Determine the [X, Y] coordinate at the center of the cell enclosing the given text.  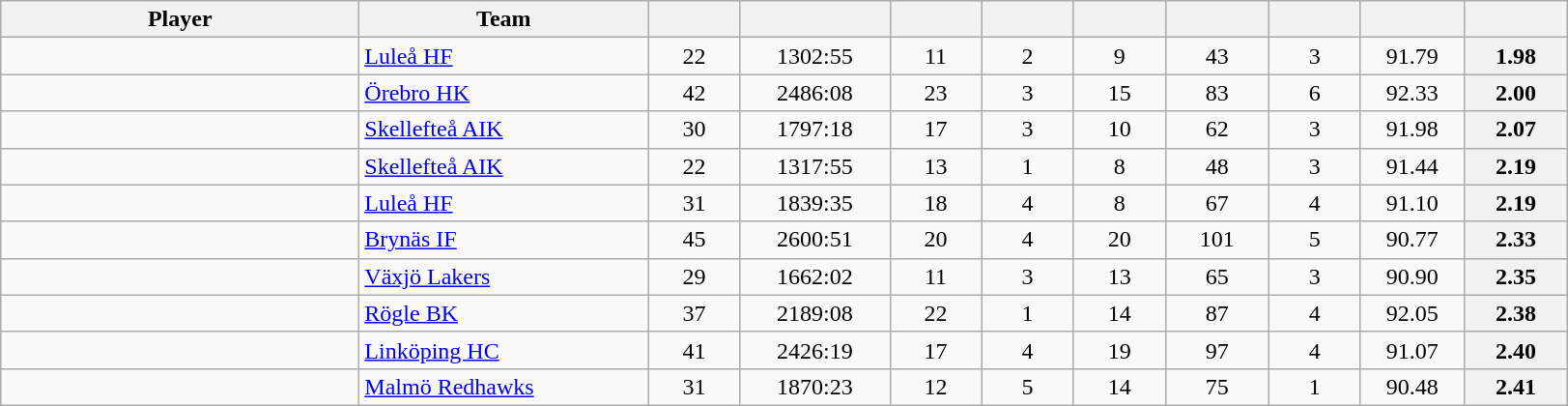
19 [1119, 350]
Player [180, 19]
91.79 [1412, 56]
Team [504, 19]
2426:19 [815, 350]
101 [1217, 240]
Örebro HK [504, 93]
2.41 [1515, 387]
Brynäs IF [504, 240]
Malmö Redhawks [504, 387]
2.33 [1515, 240]
92.33 [1412, 93]
65 [1217, 276]
2.38 [1515, 313]
1302:55 [815, 56]
41 [694, 350]
87 [1217, 313]
1.98 [1515, 56]
15 [1119, 93]
2486:08 [815, 93]
97 [1217, 350]
2 [1028, 56]
6 [1314, 93]
92.05 [1412, 313]
2189:08 [815, 313]
Växjö Lakers [504, 276]
2600:51 [815, 240]
91.98 [1412, 130]
1870:23 [815, 387]
37 [694, 313]
48 [1217, 166]
75 [1217, 387]
67 [1217, 203]
23 [935, 93]
2.35 [1515, 276]
10 [1119, 130]
2.07 [1515, 130]
62 [1217, 130]
43 [1217, 56]
2.40 [1515, 350]
12 [935, 387]
2.00 [1515, 93]
91.07 [1412, 350]
91.10 [1412, 203]
83 [1217, 93]
9 [1119, 56]
90.90 [1412, 276]
42 [694, 93]
1662:02 [815, 276]
91.44 [1412, 166]
18 [935, 203]
30 [694, 130]
1317:55 [815, 166]
90.77 [1412, 240]
Linköping HC [504, 350]
45 [694, 240]
1839:35 [815, 203]
29 [694, 276]
1797:18 [815, 130]
Rögle BK [504, 313]
90.48 [1412, 387]
